Extract the (x, y) coordinate from the center of the cell holding the provided text.  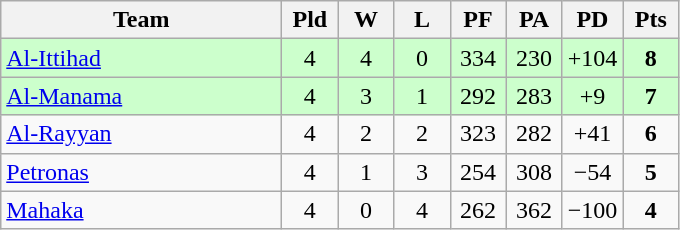
7 (651, 96)
5 (651, 172)
PA (534, 20)
323 (478, 134)
362 (534, 210)
Al-Manama (142, 96)
282 (534, 134)
292 (478, 96)
Mahaka (142, 210)
PD (592, 20)
254 (478, 172)
+104 (592, 58)
L (422, 20)
Team (142, 20)
−54 (592, 172)
Petronas (142, 172)
334 (478, 58)
PF (478, 20)
308 (534, 172)
Pts (651, 20)
+41 (592, 134)
8 (651, 58)
230 (534, 58)
262 (478, 210)
Pld (310, 20)
+9 (592, 96)
−100 (592, 210)
Al-Ittihad (142, 58)
6 (651, 134)
Al-Rayyan (142, 134)
W (366, 20)
283 (534, 96)
